Return the (X, Y) coordinate for the center point of the cell that contains the specified text.  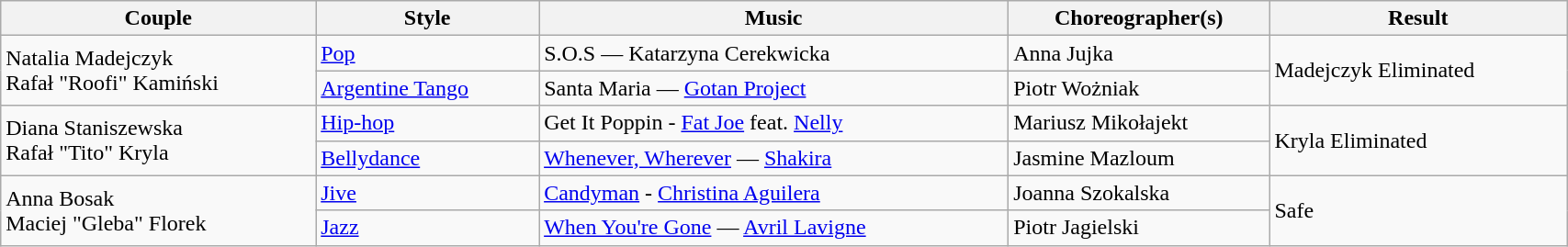
Madejczyk Eliminated (1418, 71)
Piotr Jagielski (1139, 228)
Argentine Tango (428, 88)
Anna Jujka (1139, 53)
Piotr Wożniak (1139, 88)
Joanna Szokalska (1139, 193)
Diana StaniszewskaRafał "Tito" Kryla (158, 140)
Hip-hop (428, 123)
Choreographer(s) (1139, 18)
Whenever, Wherever — Shakira (773, 158)
Music (773, 18)
Result (1418, 18)
Safe (1418, 210)
Style (428, 18)
S.O.S — Katarzyna Cerekwicka (773, 53)
Mariusz Mikołajekt (1139, 123)
Natalia MadejczykRafał "Roofi" Kamiński (158, 71)
Jazz (428, 228)
Anna Bosak Maciej "Gleba" Florek (158, 210)
Couple (158, 18)
Jasmine Mazloum (1139, 158)
Get It Poppin - Fat Joe feat. Nelly (773, 123)
Kryla Eliminated (1418, 140)
Santa Maria — Gotan Project (773, 88)
When You're Gone — Avril Lavigne (773, 228)
Candyman - Christina Aguilera (773, 193)
Jive (428, 193)
Pop (428, 53)
Bellydance (428, 158)
